Extract the [x, y] coordinate from the center of the cell holding the provided text.  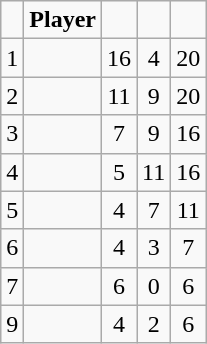
1 [12, 58]
0 [154, 286]
Player [63, 20]
